Search for the cell housing the specified text and yield its [X, Y] center coordinate. 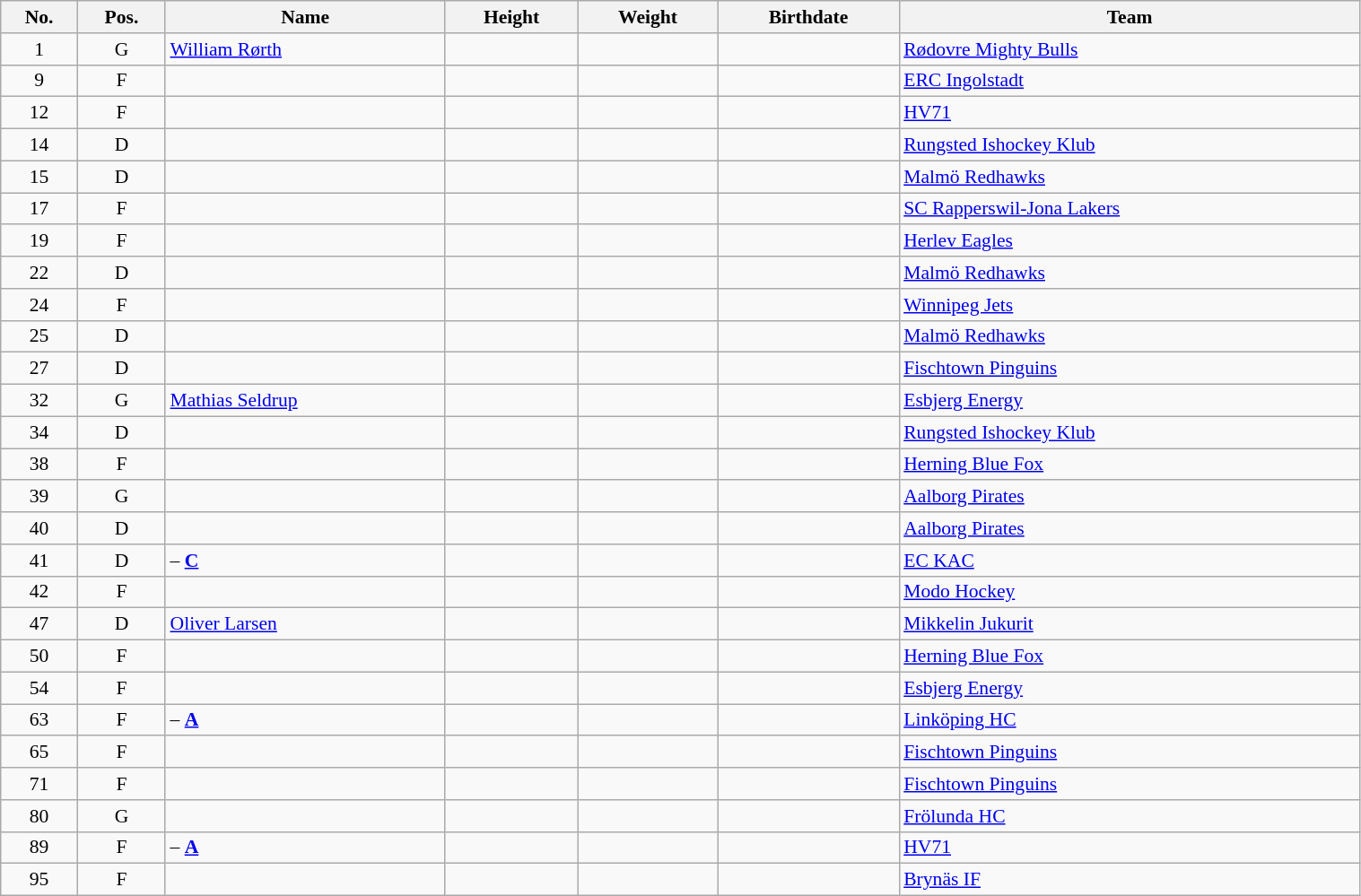
Modo Hockey [1130, 592]
Herlev Eagles [1130, 241]
71 [39, 784]
Height [511, 17]
Mathias Seldrup [305, 401]
19 [39, 241]
22 [39, 273]
40 [39, 528]
63 [39, 720]
Linköping HC [1130, 720]
17 [39, 209]
15 [39, 177]
42 [39, 592]
1 [39, 49]
41 [39, 561]
SC Rapperswil-Jona Lakers [1130, 209]
95 [39, 880]
89 [39, 848]
38 [39, 465]
William Rørth [305, 49]
47 [39, 624]
No. [39, 17]
25 [39, 336]
Mikkelin Jukurit [1130, 624]
Team [1130, 17]
– C [305, 561]
Brynäs IF [1130, 880]
Oliver Larsen [305, 624]
54 [39, 688]
39 [39, 497]
Birthdate [808, 17]
34 [39, 432]
ERC Ingolstadt [1130, 81]
14 [39, 145]
12 [39, 113]
9 [39, 81]
32 [39, 401]
EC KAC [1130, 561]
24 [39, 305]
65 [39, 752]
Name [305, 17]
Rødovre Mighty Bulls [1130, 49]
Pos. [121, 17]
27 [39, 369]
Weight [648, 17]
50 [39, 657]
Winnipeg Jets [1130, 305]
80 [39, 816]
Frölunda HC [1130, 816]
